Identify which cell holds the provided text, then report its (X, Y) central coordinate. 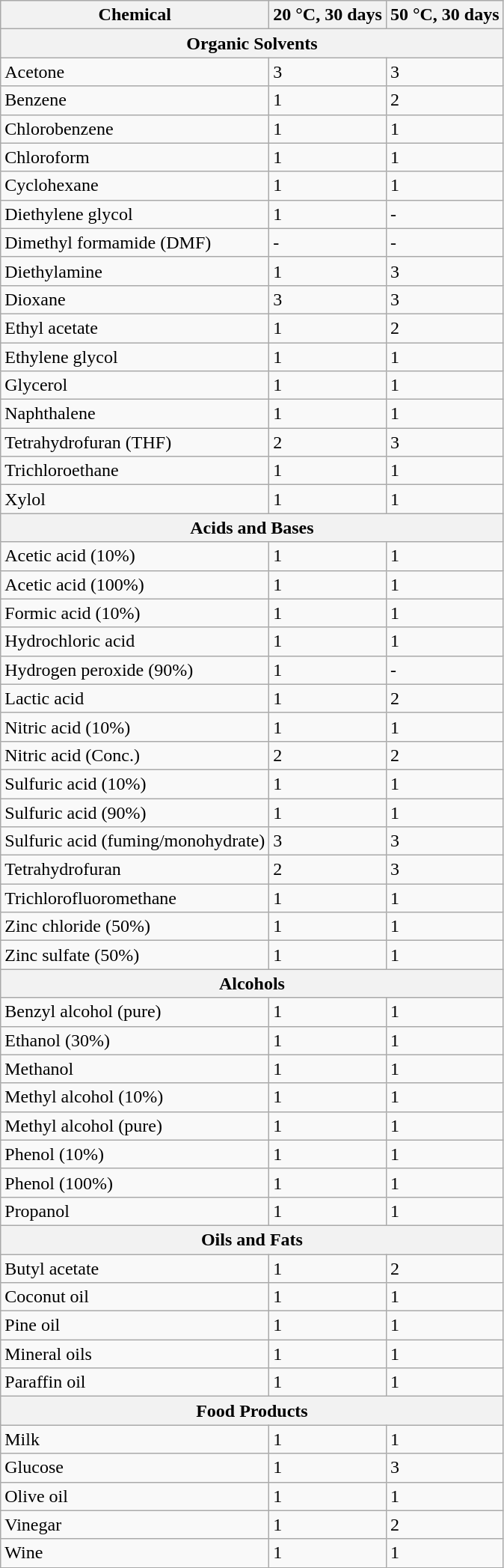
Milk (135, 1439)
Vinegar (135, 1525)
Acetic acid (10%) (135, 556)
Methyl alcohol (pure) (135, 1126)
Wine (135, 1553)
Acetone (135, 72)
Coconut oil (135, 1297)
Butyl acetate (135, 1269)
Phenol (100%) (135, 1183)
Diethylamine (135, 271)
Hydrochloric acid (135, 641)
Glycerol (135, 385)
Propanol (135, 1211)
Zinc sulfate (50%) (135, 955)
Chloroform (135, 157)
Sulfuric acid (10%) (135, 784)
Nitric acid (Conc.) (135, 755)
Tetrahydrofuran (THF) (135, 442)
Naphthalene (135, 414)
Benzene (135, 100)
Food Products (252, 1411)
Organic Solvents (252, 43)
Mineral oils (135, 1354)
Nitric acid (10%) (135, 727)
Benzyl alcohol (pure) (135, 1012)
Chemical (135, 15)
Olive oil (135, 1496)
Acids and Bases (252, 528)
Glucose (135, 1468)
Sulfuric acid (90%) (135, 812)
Alcohols (252, 983)
Xylol (135, 499)
Pine oil (135, 1326)
Phenol (10%) (135, 1154)
Formic acid (10%) (135, 613)
Ethylene glycol (135, 357)
Cyclohexane (135, 186)
Hydrogen peroxide (90%) (135, 670)
Sulfuric acid (fuming/monohydrate) (135, 841)
Chlorobenzene (135, 129)
Ethanol (30%) (135, 1040)
Methyl alcohol (10%) (135, 1097)
Trichlorofluoromethane (135, 898)
Diethylene glycol (135, 214)
Dioxane (135, 299)
50 °C, 30 days (444, 15)
Paraffin oil (135, 1382)
Tetrahydrofuran (135, 870)
20 °C, 30 days (328, 15)
Dimethyl formamide (DMF) (135, 242)
Acetic acid (100%) (135, 585)
Ethyl acetate (135, 328)
Zinc chloride (50%) (135, 927)
Lactic acid (135, 698)
Trichloroethane (135, 471)
Methanol (135, 1069)
Oils and Fats (252, 1239)
